Pinpoint the cell where the given text exists, returning its [X, Y] midpoint coordinate. 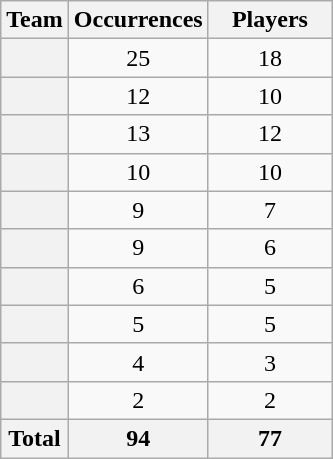
4 [138, 362]
Team [35, 20]
Total [35, 438]
Players [270, 20]
3 [270, 362]
7 [270, 210]
94 [138, 438]
Occurrences [138, 20]
18 [270, 58]
13 [138, 134]
25 [138, 58]
77 [270, 438]
